Identify which cell holds the provided text, then report its (X, Y) central coordinate. 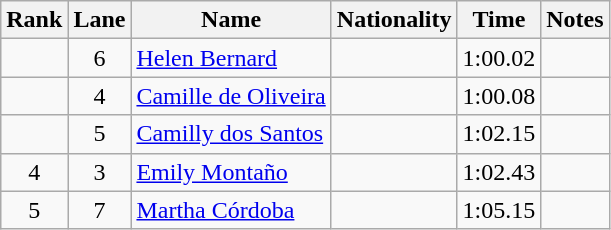
Helen Bernard (231, 58)
Martha Córdoba (231, 210)
1:02.15 (499, 134)
Camille de Oliveira (231, 96)
7 (100, 210)
1:05.15 (499, 210)
6 (100, 58)
Notes (575, 20)
1:00.08 (499, 96)
Camilly dos Santos (231, 134)
Emily Montaño (231, 172)
Lane (100, 20)
1:02.43 (499, 172)
1:00.02 (499, 58)
Time (499, 20)
Name (231, 20)
3 (100, 172)
Rank (34, 20)
Nationality (394, 20)
